Provide the (x, y) coordinate of the cell's center where the given text is located.  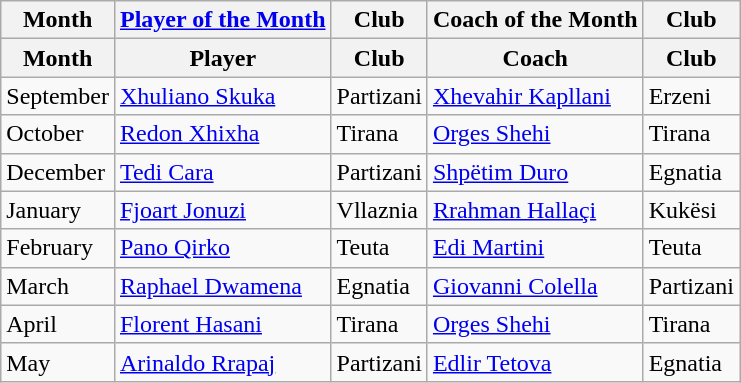
October (58, 134)
September (58, 96)
Player of the Month (222, 20)
Player (222, 58)
Coach of the Month (535, 20)
Rrahman Hallaçi (535, 210)
Raphael Dwamena (222, 286)
Xhevahir Kapllani (535, 96)
December (58, 172)
Florent Hasani (222, 324)
Tedi Cara (222, 172)
Edi Martini (535, 248)
May (58, 362)
Xhuliano Skuka (222, 96)
February (58, 248)
Shpëtim Duro (535, 172)
Kukësi (691, 210)
January (58, 210)
Coach (535, 58)
Giovanni Colella (535, 286)
April (58, 324)
Redon Xhixha (222, 134)
Vllaznia (379, 210)
Erzeni (691, 96)
March (58, 286)
Arinaldo Rrapaj (222, 362)
Fjoart Jonuzi (222, 210)
Pano Qirko (222, 248)
Edlir Tetova (535, 362)
